Find where the given text appears and provide that cell's center as [X, Y] coordinate. 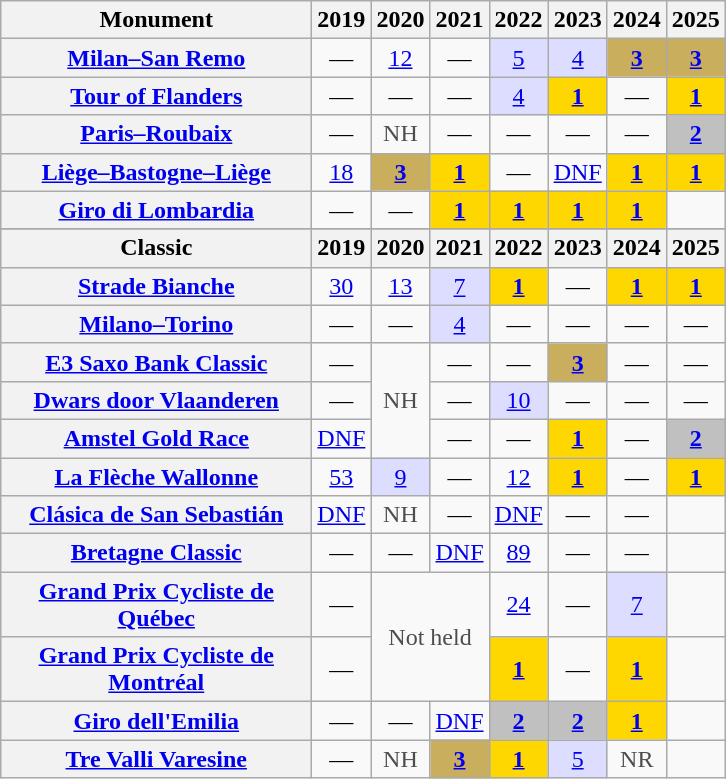
Grand Prix Cycliste de Montréal [156, 670]
13 [400, 286]
24 [518, 604]
30 [342, 286]
Liège–Bastogne–Liège [156, 172]
Strade Bianche [156, 286]
Giro di Lombardia [156, 210]
Giro dell'Emilia [156, 721]
Grand Prix Cycliste de Québec [156, 604]
NR [636, 759]
Tour of Flanders [156, 96]
18 [342, 172]
53 [342, 477]
10 [518, 400]
Milan–San Remo [156, 58]
89 [518, 553]
La Flèche Wallonne [156, 477]
Classic [156, 248]
Paris–Roubaix [156, 134]
Clásica de San Sebastián [156, 515]
9 [400, 477]
Milano–Torino [156, 324]
Tre Valli Varesine [156, 759]
Dwars door Vlaanderen [156, 400]
Amstel Gold Race [156, 438]
Not held [430, 637]
E3 Saxo Bank Classic [156, 362]
Monument [156, 20]
Bretagne Classic [156, 553]
